Identify which cell holds the provided text, then report its (X, Y) central coordinate. 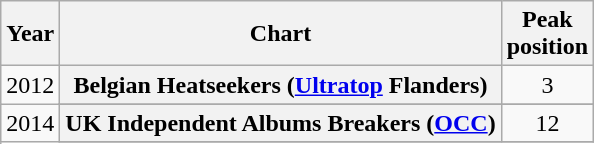
2014 (30, 123)
Peakposition (547, 34)
Belgian Heatseekers (Ultratop Flanders) (280, 85)
3 (547, 85)
2012 (30, 85)
UK Independent Albums Breakers (OCC) (280, 123)
12 (547, 123)
Chart (280, 34)
Year (30, 34)
